Locate the cell with the specified text and output its (x, y) center coordinate. 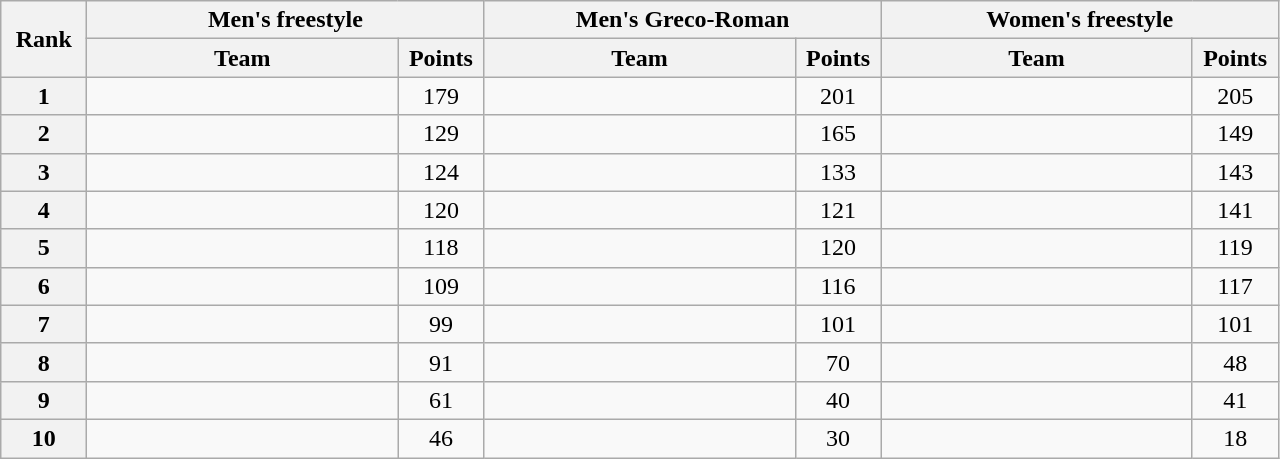
46 (441, 438)
109 (441, 286)
Rank (44, 39)
117 (1235, 286)
141 (1235, 210)
201 (838, 96)
124 (441, 172)
121 (838, 210)
179 (441, 96)
7 (44, 324)
118 (441, 248)
Men's Greco-Roman (682, 20)
61 (441, 400)
165 (838, 134)
18 (1235, 438)
143 (1235, 172)
129 (441, 134)
99 (441, 324)
Men's freestyle (286, 20)
205 (1235, 96)
4 (44, 210)
48 (1235, 362)
3 (44, 172)
5 (44, 248)
6 (44, 286)
41 (1235, 400)
91 (441, 362)
70 (838, 362)
10 (44, 438)
8 (44, 362)
116 (838, 286)
40 (838, 400)
9 (44, 400)
2 (44, 134)
1 (44, 96)
149 (1235, 134)
133 (838, 172)
Women's freestyle (1080, 20)
119 (1235, 248)
30 (838, 438)
